Provide the [x, y] coordinate of the cell's center where the given text is located.  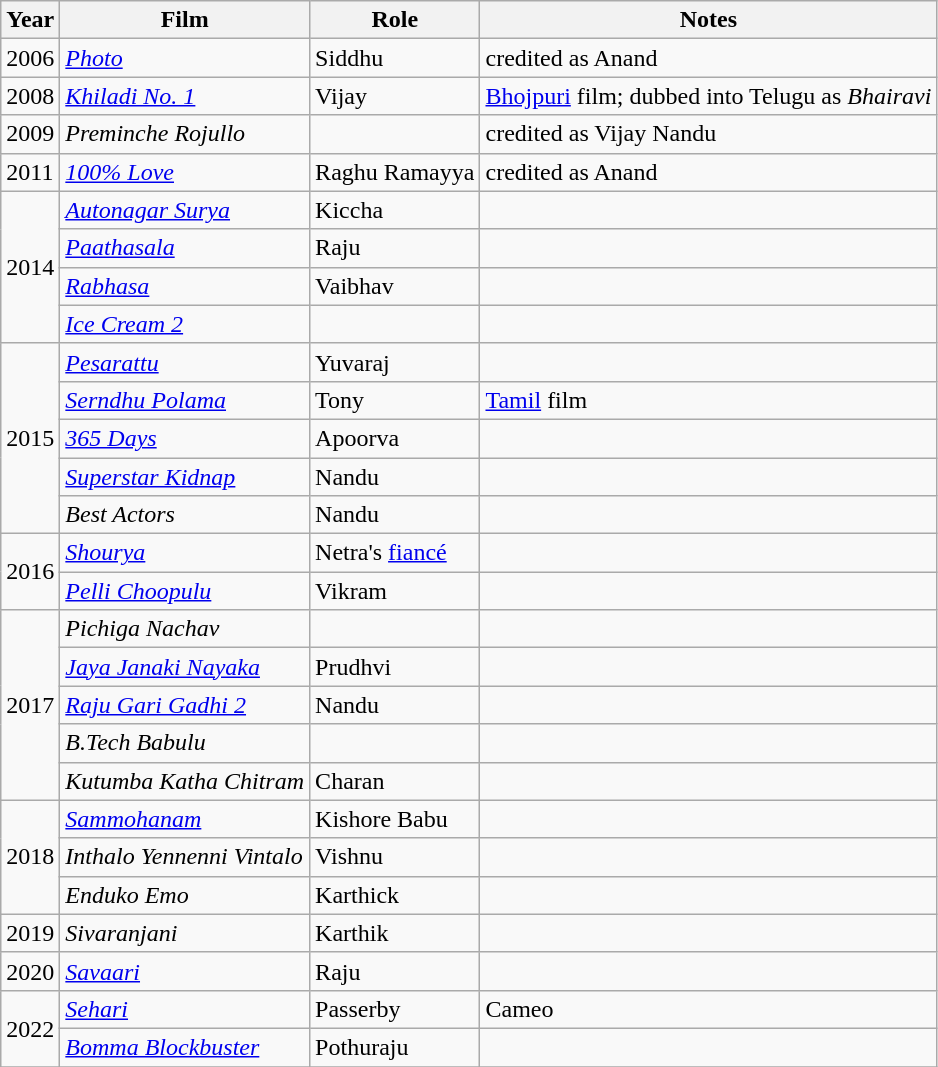
Inthalo Yennenni Vintalo [185, 857]
Role [395, 20]
Vijay [395, 96]
Notes [708, 20]
2020 [30, 971]
Rabhasa [185, 286]
Bhojpuri film; dubbed into Telugu as Bhairavi [708, 96]
Yuvaraj [395, 362]
Kutumba Katha Chitram [185, 781]
Pothuraju [395, 1047]
Year [30, 20]
365 Days [185, 438]
Apoorva [395, 438]
Film [185, 20]
Pichiga Nachav [185, 629]
Pelli Choopulu [185, 591]
Netra's fiancé [395, 553]
Cameo [708, 1009]
Siddhu [395, 58]
2018 [30, 857]
2017 [30, 705]
Shourya [185, 553]
Jaya Janaki Nayaka [185, 667]
Best Actors [185, 515]
Savaari [185, 971]
Karthick [395, 895]
Paathasala [185, 248]
Serndhu Polama [185, 400]
Enduko Emo [185, 895]
2008 [30, 96]
Sivaranjani [185, 933]
2015 [30, 438]
Khiladi No. 1 [185, 96]
Prudhvi [395, 667]
Kiccha [395, 210]
2011 [30, 172]
Bomma Blockbuster [185, 1047]
Sammohanam [185, 819]
Karthik [395, 933]
Sehari [185, 1009]
2009 [30, 134]
2022 [30, 1028]
2014 [30, 267]
B.Tech Babulu [185, 743]
Preminche Rojullo [185, 134]
Superstar Kidnap [185, 477]
2019 [30, 933]
Kishore Babu [395, 819]
Charan [395, 781]
100% Love [185, 172]
Photo [185, 58]
Autonagar Surya [185, 210]
2016 [30, 572]
Tamil film [708, 400]
Vaibhav [395, 286]
2006 [30, 58]
Passerby [395, 1009]
Tony [395, 400]
Raju Gari Gadhi 2 [185, 705]
Vishnu [395, 857]
credited as Vijay Nandu [708, 134]
Vikram [395, 591]
Ice Cream 2 [185, 324]
Raghu Ramayya [395, 172]
Pesarattu [185, 362]
